Determine the (x, y) coordinate at the center of the cell enclosing the given text.  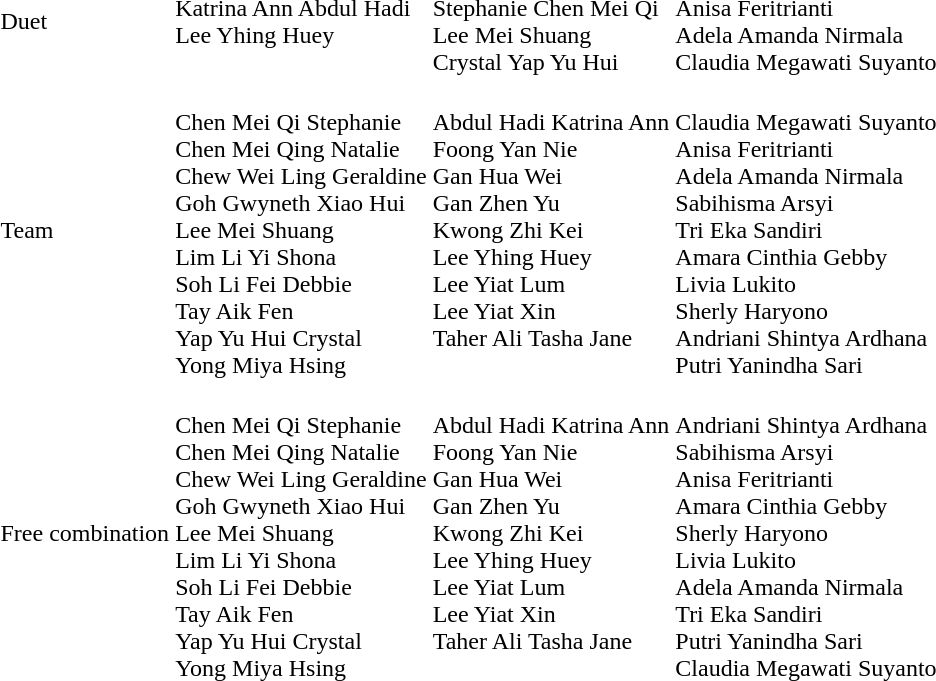
Abdul Hadi Katrina AnnFoong Yan NieGan Hua WeiGan Zhen YuKwong Zhi KeiLee Yhing HueyLee Yiat LumLee Yiat XinTaher Ali Tasha Jane (551, 230)
